Detect which cell encompasses the target text, then output its (X, Y) center coordinate. 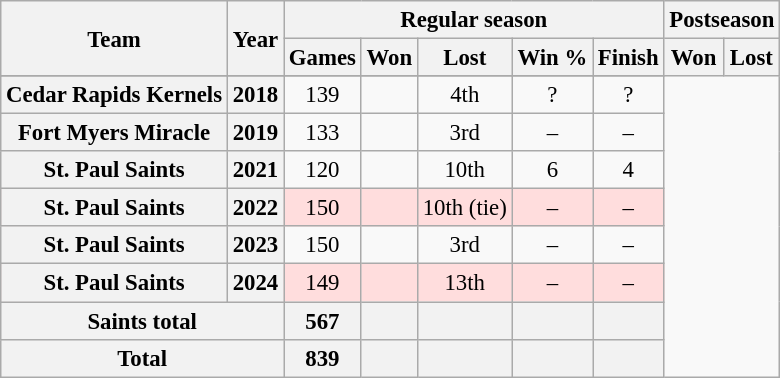
10th (tie) (464, 208)
120 (323, 170)
Fort Myers Miracle (114, 133)
Postseason (722, 20)
Team (114, 38)
Regular season (474, 20)
Saints total (142, 321)
2024 (255, 283)
Year (255, 38)
4 (628, 170)
567 (323, 321)
133 (323, 133)
2021 (255, 170)
2018 (255, 95)
2023 (255, 245)
4th (464, 95)
Games (323, 58)
13th (464, 283)
2019 (255, 133)
Total (142, 358)
Win % (552, 58)
139 (323, 95)
Finish (628, 58)
2022 (255, 208)
839 (323, 358)
Cedar Rapids Kernels (114, 95)
10th (464, 170)
6 (552, 170)
149 (323, 283)
